Output the (X, Y) coordinate of the center of the cell containing the given text.  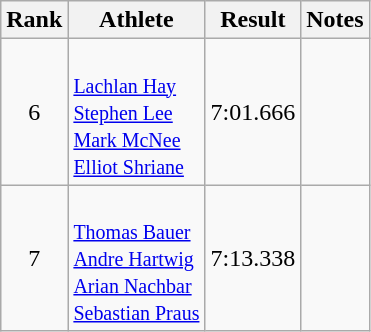
7:01.666 (253, 112)
Athlete (136, 20)
6 (34, 112)
Lachlan Hay Stephen Lee Mark McNee Elliot Shriane (136, 112)
7 (34, 258)
Rank (34, 20)
7:13.338 (253, 258)
Thomas Bauer Andre Hartwig Arian Nachbar Sebastian Praus (136, 258)
Notes (335, 20)
Result (253, 20)
